Capture the cell that displays the provided text and extract its [x, y] central coordinate. 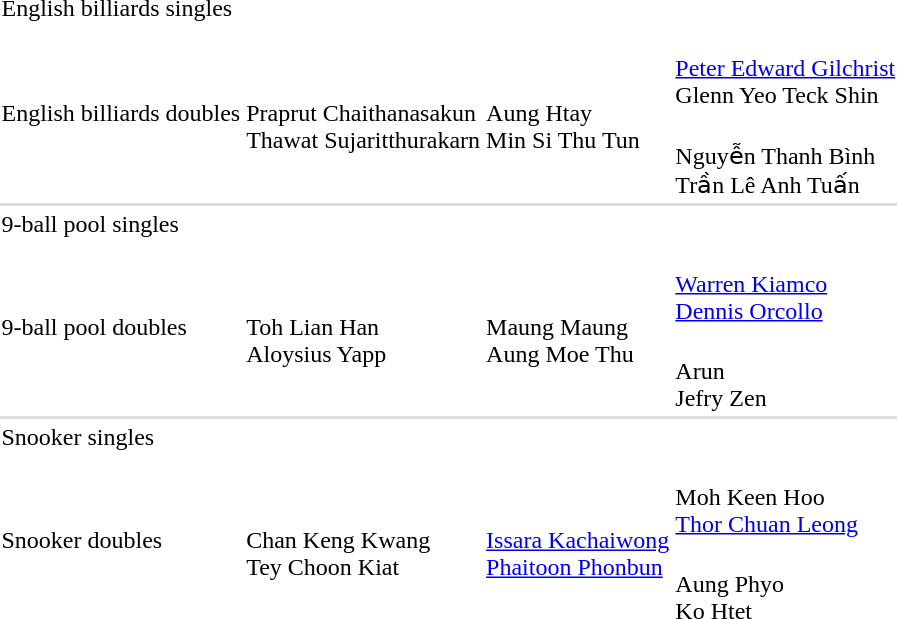
Snooker singles [121, 437]
Aung HtayMin Si Thu Tun [578, 113]
Nguyễn Thanh BìnhTrần Lê Anh Tuấn [786, 156]
Moh Keen HooThor Chuan Leong [786, 497]
Peter Edward GilchristGlenn Yeo Teck Shin [786, 68]
English billiards doubles [121, 113]
Warren KiamcoDennis Orcollo [786, 284]
Toh Lian HanAloysius Yapp [364, 328]
9-ball pool singles [121, 224]
Maung MaungAung Moe Thu [578, 328]
ArunJefry Zen [786, 371]
9-ball pool doubles [121, 328]
Praprut ChaithanasakunThawat Sujaritthurakarn [364, 113]
